Provide the [x, y] coordinate of the cell's center where the given text is located.  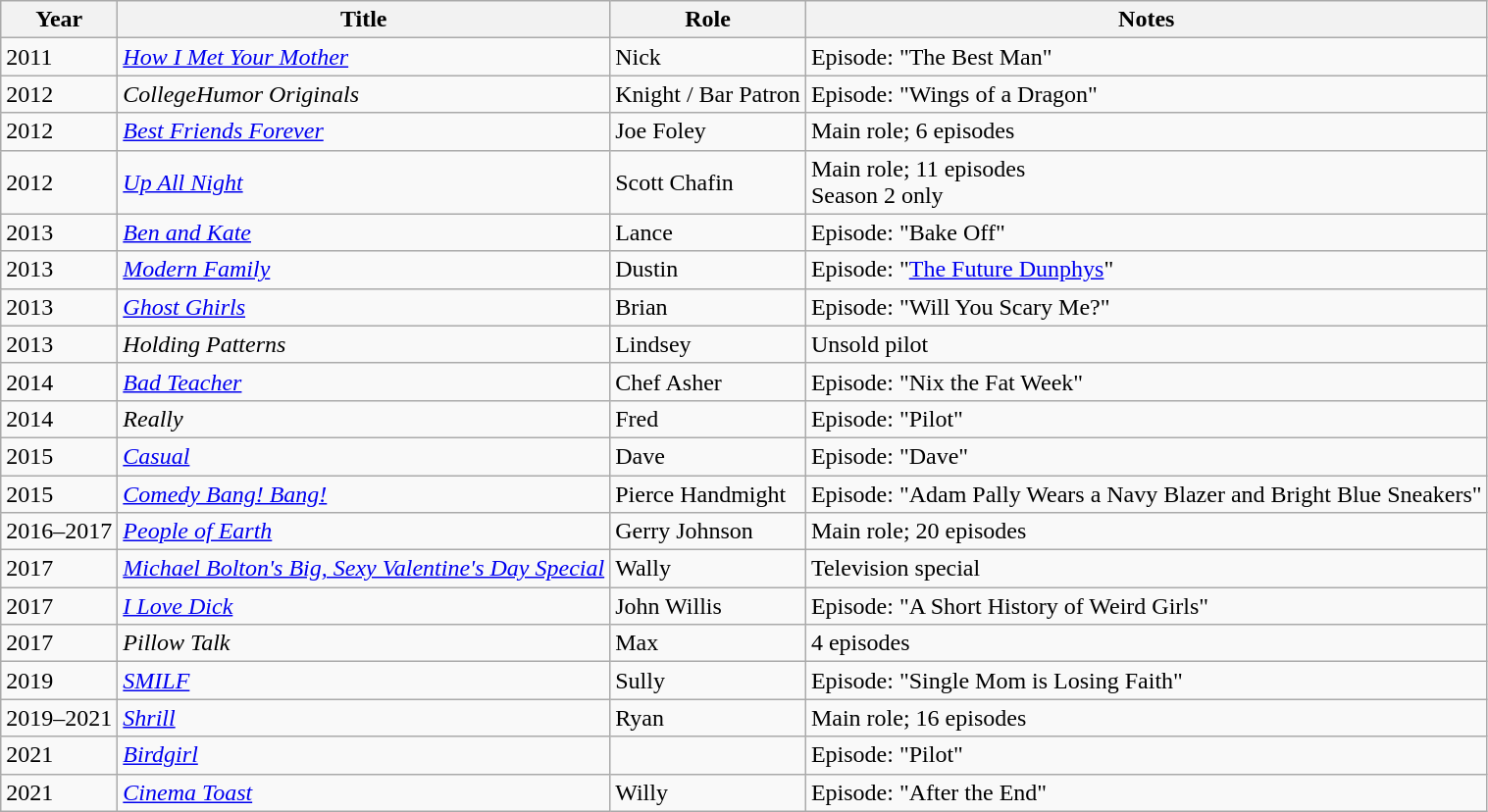
Bad Teacher [364, 381]
Nick [708, 57]
Wally [708, 569]
4 episodes [1146, 643]
Main role; 11 episodesSeason 2 only [1146, 182]
Lindsey [708, 344]
SMILF [364, 681]
Birdgirl [364, 755]
Ben and Kate [364, 232]
Ghost Ghirls [364, 307]
Fred [708, 419]
Casual [364, 456]
Dave [708, 456]
Pierce Handmight [708, 493]
Episode: "Wings of a Dragon" [1146, 94]
Knight / Bar Patron [708, 94]
Joe Foley [708, 131]
Episode: "The Future Dunphys" [1146, 270]
John Willis [708, 606]
Episode: "After the End" [1146, 792]
2019 [59, 681]
Modern Family [364, 270]
Episode: "The Best Man" [1146, 57]
Comedy Bang! Bang! [364, 493]
Episode: "Nix the Fat Week" [1146, 381]
Episode: "Dave" [1146, 456]
Cinema Toast [364, 792]
Sully [708, 681]
Pillow Talk [364, 643]
Willy [708, 792]
Unsold pilot [1146, 344]
Episode: "Will You Scary Me?" [1146, 307]
Gerry Johnson [708, 532]
How I Met Your Mother [364, 57]
Dustin [708, 270]
Up All Night [364, 182]
People of Earth [364, 532]
Scott Chafin [708, 182]
Main role; 20 episodes [1146, 532]
2016–2017 [59, 532]
Episode: "Bake Off" [1146, 232]
CollegeHumor Originals [364, 94]
Main role; 6 episodes [1146, 131]
Chef Asher [708, 381]
Year [59, 20]
Max [708, 643]
Brian [708, 307]
Holding Patterns [364, 344]
Michael Bolton's Big, Sexy Valentine's Day Special [364, 569]
Notes [1146, 20]
Main role; 16 episodes [1146, 718]
2011 [59, 57]
Television special [1146, 569]
Role [708, 20]
2019–2021 [59, 718]
I Love Dick [364, 606]
Best Friends Forever [364, 131]
Shrill [364, 718]
Episode: "Adam Pally Wears a Navy Blazer and Bright Blue Sneakers" [1146, 493]
Episode: "Single Mom is Losing Faith" [1146, 681]
Ryan [708, 718]
Episode: "A Short History of Weird Girls" [1146, 606]
Lance [708, 232]
Title [364, 20]
Really [364, 419]
